Locate the cell with the specified text and output its [x, y] center coordinate. 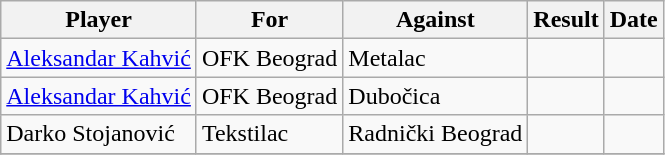
Date [634, 20]
Darko Stojanović [99, 134]
For [269, 20]
Result [566, 20]
Tekstilac [269, 134]
Player [99, 20]
Metalac [436, 58]
Against [436, 20]
Dubočica [436, 96]
Radnički Beograd [436, 134]
